Return (x, y) of the center of cell containing provided text 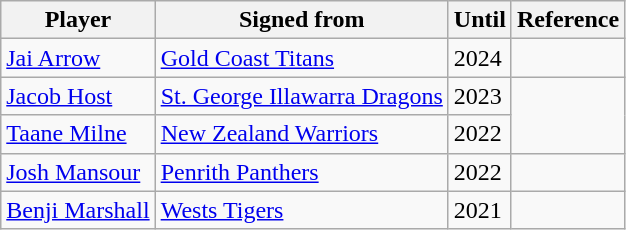
Signed from (302, 20)
Wests Tigers (302, 210)
2023 (480, 96)
St. George Illawarra Dragons (302, 96)
Player (78, 20)
2021 (480, 210)
Jai Arrow (78, 58)
Josh Mansour (78, 172)
Gold Coast Titans (302, 58)
Jacob Host (78, 96)
Until (480, 20)
New Zealand Warriors (302, 134)
2024 (480, 58)
Taane Milne (78, 134)
Penrith Panthers (302, 172)
Benji Marshall (78, 210)
Reference (568, 20)
